Output the (x, y) coordinate of the center of the cell containing the given text.  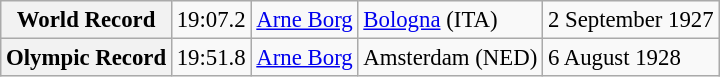
World Record (86, 20)
Olympic Record (86, 58)
2 September 1927 (631, 20)
19:07.2 (211, 20)
19:51.8 (211, 58)
Amsterdam (NED) (450, 58)
6 August 1928 (631, 58)
Bologna (ITA) (450, 20)
